From the cell containing the given text, extract its center point as (X, Y) coordinate. 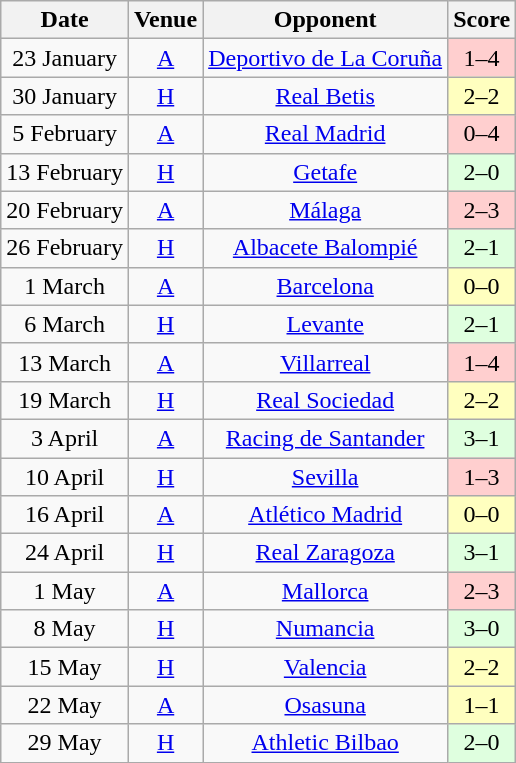
Date (65, 20)
1 May (65, 591)
23 January (65, 58)
8 May (65, 629)
Deportivo de La Coruña (326, 58)
22 May (65, 705)
Real Zaragoza (326, 553)
Score (482, 20)
Numancia (326, 629)
1–1 (482, 705)
Mallorca (326, 591)
29 May (65, 743)
Real Betis (326, 96)
Real Sociedad (326, 400)
3–0 (482, 629)
Atlético Madrid (326, 515)
3 April (65, 438)
13 March (65, 362)
1–3 (482, 477)
Opponent (326, 20)
24 April (65, 553)
1 March (65, 286)
Real Madrid (326, 134)
Getafe (326, 172)
26 February (65, 248)
Villarreal (326, 362)
Valencia (326, 667)
13 February (65, 172)
Athletic Bilbao (326, 743)
15 May (65, 667)
Venue (165, 20)
Osasuna (326, 705)
6 March (65, 324)
0–4 (482, 134)
5 February (65, 134)
Albacete Balompié (326, 248)
16 April (65, 515)
19 March (65, 400)
Levante (326, 324)
30 January (65, 96)
Sevilla (326, 477)
20 February (65, 210)
10 April (65, 477)
Barcelona (326, 286)
Málaga (326, 210)
Racing de Santander (326, 438)
